Capture the cell that displays the provided text and extract its (x, y) central coordinate. 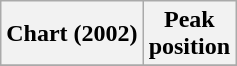
Chart (2002) (72, 34)
Peakposition (189, 34)
